Provide the [X, Y] coordinate of the cell's center where the given text is located.  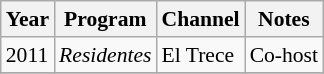
Year [28, 19]
El Trece [200, 55]
Co-host [284, 55]
Channel [200, 19]
Notes [284, 19]
Program [105, 19]
Residentes [105, 55]
2011 [28, 55]
